Identify which cell holds the provided text, then report its [x, y] central coordinate. 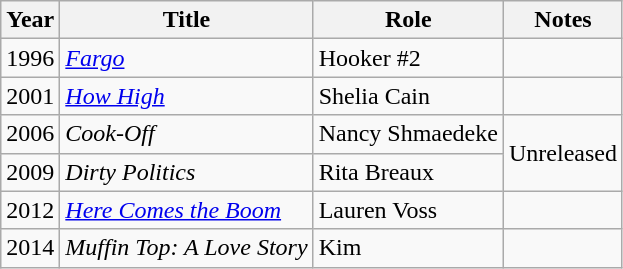
2014 [30, 248]
Dirty Politics [186, 172]
Year [30, 20]
Rita Breaux [408, 172]
Notes [562, 20]
Kim [408, 248]
2009 [30, 172]
Title [186, 20]
Cook-Off [186, 134]
Nancy Shmaedeke [408, 134]
Muffin Top: A Love Story [186, 248]
Unreleased [562, 153]
2001 [30, 96]
2012 [30, 210]
Role [408, 20]
Shelia Cain [408, 96]
Fargo [186, 58]
Hooker #2 [408, 58]
Here Comes the Boom [186, 210]
1996 [30, 58]
Lauren Voss [408, 210]
2006 [30, 134]
How High [186, 96]
